Scan for the cell matching the given text and deliver its (X, Y) coordinate at center. 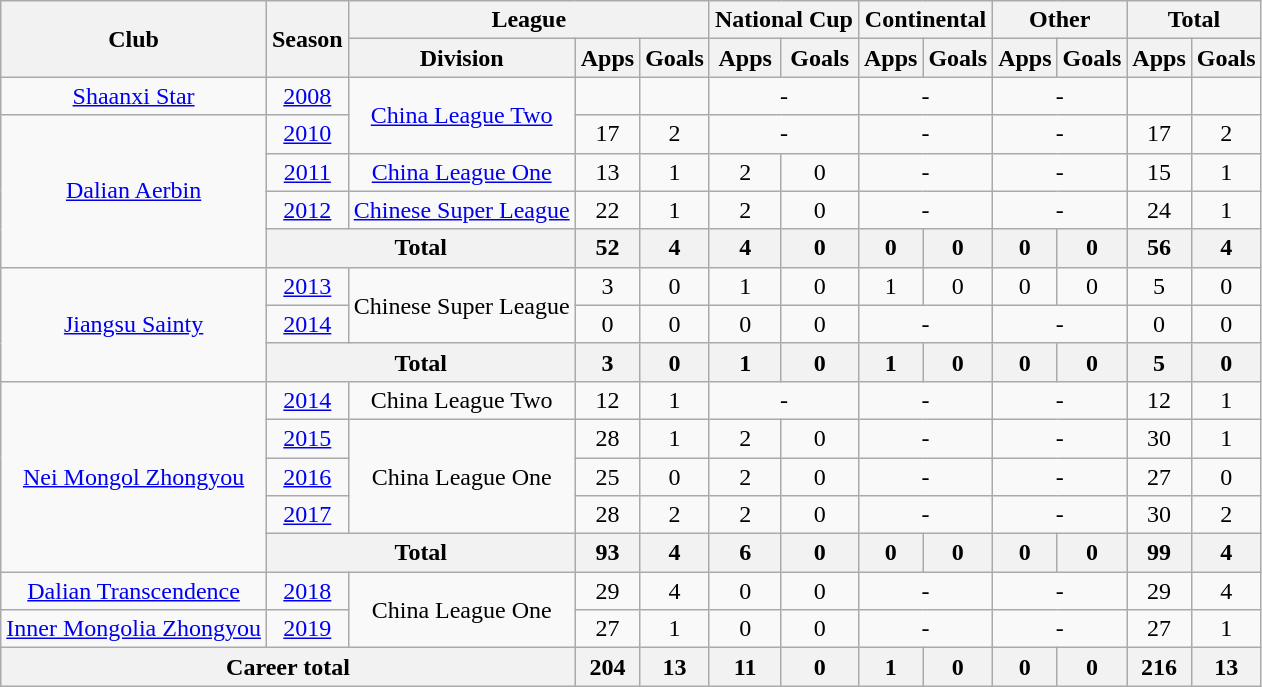
Continental (925, 20)
2010 (307, 134)
22 (607, 210)
56 (1159, 248)
2017 (307, 515)
11 (745, 667)
25 (607, 477)
Division (462, 58)
Dalian Aerbin (134, 191)
204 (607, 667)
Other (1060, 20)
2015 (307, 438)
93 (607, 553)
National Cup (784, 20)
2008 (307, 96)
Dalian Transcendence (134, 591)
2012 (307, 210)
2018 (307, 591)
52 (607, 248)
2016 (307, 477)
Club (134, 39)
Jiangsu Sainty (134, 324)
Nei Mongol Zhongyou (134, 476)
Shaanxi Star (134, 96)
6 (745, 553)
2019 (307, 629)
24 (1159, 210)
216 (1159, 667)
99 (1159, 553)
Inner Mongolia Zhongyou (134, 629)
League (528, 20)
15 (1159, 172)
Career total (288, 667)
2011 (307, 172)
Season (307, 39)
2013 (307, 286)
